Pinpoint the cell where the given text exists, returning its [x, y] midpoint coordinate. 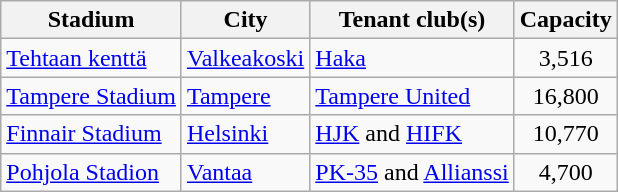
Pohjola Stadion [92, 172]
Tenant club(s) [412, 20]
Vantaa [245, 172]
PK-35 and Allianssi [412, 172]
Capacity [566, 20]
Finnair Stadium [92, 134]
Tampere United [412, 96]
4,700 [566, 172]
Haka [412, 58]
Tampere [245, 96]
Tampere Stadium [92, 96]
Helsinki [245, 134]
16,800 [566, 96]
HJK and HIFK [412, 134]
Tehtaan kenttä [92, 58]
City [245, 20]
3,516 [566, 58]
Stadium [92, 20]
10,770 [566, 134]
Valkeakoski [245, 58]
